For the text-containing cell, return its midpoint in (x, y) coordinate format. 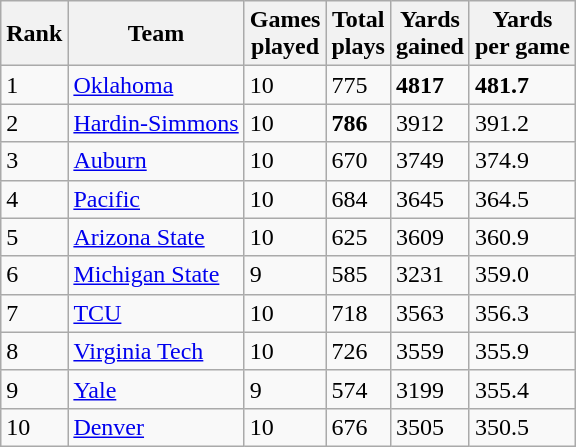
Oklahoma (156, 85)
2 (34, 123)
356.3 (522, 313)
3559 (430, 351)
Team (156, 34)
7 (34, 313)
Arizona State (156, 237)
481.7 (522, 85)
374.9 (522, 161)
Hardin-Simmons (156, 123)
625 (358, 237)
726 (358, 351)
3231 (430, 275)
Michigan State (156, 275)
3749 (430, 161)
718 (358, 313)
3563 (430, 313)
359.0 (522, 275)
364.5 (522, 199)
3199 (430, 389)
TCU (156, 313)
3 (34, 161)
Yale (156, 389)
670 (358, 161)
5 (34, 237)
Rank (34, 34)
350.5 (522, 427)
391.2 (522, 123)
Auburn (156, 161)
4817 (430, 85)
786 (358, 123)
Yardsper game (522, 34)
Gamesplayed (285, 34)
Denver (156, 427)
3505 (430, 427)
Virginia Tech (156, 351)
355.9 (522, 351)
Pacific (156, 199)
6 (34, 275)
360.9 (522, 237)
3912 (430, 123)
3645 (430, 199)
1 (34, 85)
Totalplays (358, 34)
Yardsgained (430, 34)
8 (34, 351)
775 (358, 85)
3609 (430, 237)
4 (34, 199)
355.4 (522, 389)
676 (358, 427)
574 (358, 389)
585 (358, 275)
684 (358, 199)
